For the text-containing cell, return its midpoint in (x, y) coordinate format. 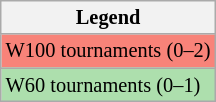
W100 tournaments (0–2) (108, 51)
W60 tournaments (0–1) (108, 85)
Legend (108, 17)
